Find where the given text appears and provide that cell's center as [x, y] coordinate. 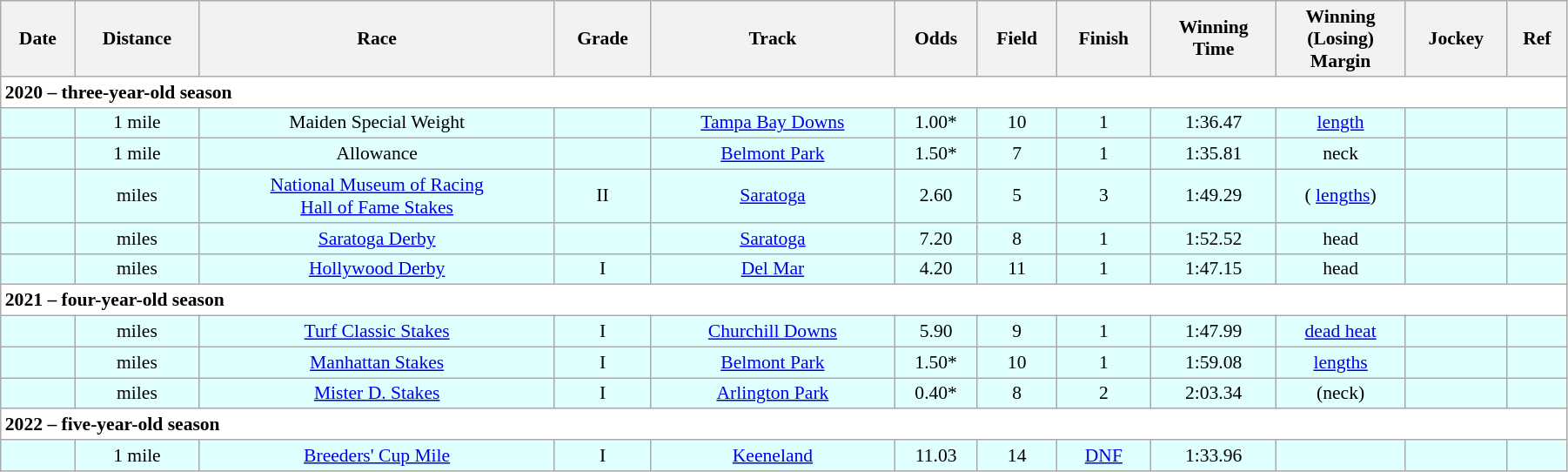
1:59.08 [1214, 362]
WinningTime [1214, 38]
neck [1341, 154]
II [602, 197]
1:33.96 [1214, 455]
2021 – four-year-old season [784, 300]
Distance [137, 38]
5 [1016, 197]
4.20 [936, 269]
2022 – five-year-old season [784, 425]
Tampa Bay Downs [773, 123]
1:35.81 [1214, 154]
Del Mar [773, 269]
Manhattan Stakes [378, 362]
Hollywood Derby [378, 269]
Saratoga Derby [378, 239]
National Museum of RacingHall of Fame Stakes [378, 197]
Field [1016, 38]
Winning(Losing)Margin [1341, 38]
length [1341, 123]
3 [1103, 197]
2.60 [936, 197]
Date [38, 38]
lengths [1341, 362]
7 [1016, 154]
Keeneland [773, 455]
1:47.99 [1214, 332]
Race [378, 38]
dead heat [1341, 332]
2:03.34 [1214, 394]
1:36.47 [1214, 123]
( lengths) [1341, 197]
Mister D. Stakes [378, 394]
Finish [1103, 38]
Maiden Special Weight [378, 123]
2 [1103, 394]
14 [1016, 455]
Track [773, 38]
11.03 [936, 455]
Allowance [378, 154]
0.40* [936, 394]
1:47.15 [1214, 269]
1:49.29 [1214, 197]
Ref [1537, 38]
Arlington Park [773, 394]
DNF [1103, 455]
Churchill Downs [773, 332]
Grade [602, 38]
9 [1016, 332]
(neck) [1341, 394]
Jockey [1456, 38]
Breeders' Cup Mile [378, 455]
5.90 [936, 332]
7.20 [936, 239]
2020 – three-year-old season [784, 92]
1:52.52 [1214, 239]
Odds [936, 38]
Turf Classic Stakes [378, 332]
11 [1016, 269]
1.00* [936, 123]
